Detect which cell encompasses the target text, then output its [x, y] center coordinate. 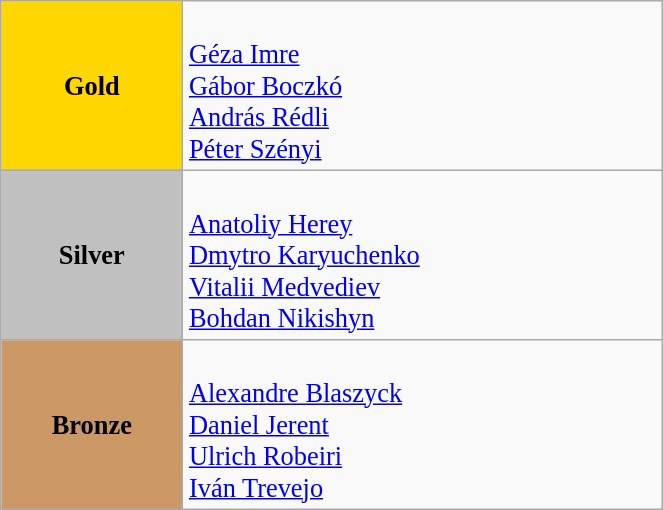
Géza ImreGábor BoczkóAndrás RédliPéter Szényi [423, 85]
Gold [92, 85]
Alexandre BlaszyckDaniel JerentUlrich RobeiriIván Trevejo [423, 424]
Silver [92, 255]
Anatoliy HereyDmytro KaryuchenkoVitalii MedvedievBohdan Nikishyn [423, 255]
Bronze [92, 424]
